Determine the (x, y) coordinate at the center of the cell enclosing the given text.  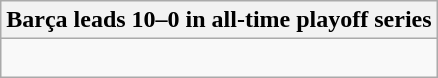
Barça leads 10–0 in all-time playoff series (219, 20)
